Capture the cell that displays the provided text and extract its (X, Y) central coordinate. 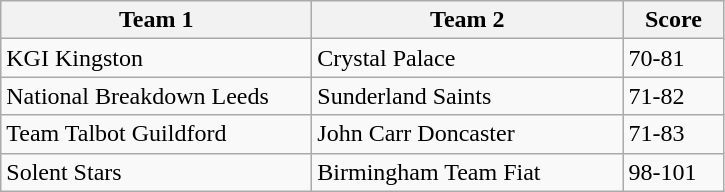
70-81 (674, 58)
Sunderland Saints (468, 96)
71-83 (674, 134)
Team 2 (468, 20)
71-82 (674, 96)
Score (674, 20)
National Breakdown Leeds (156, 96)
KGI Kingston (156, 58)
Solent Stars (156, 172)
Crystal Palace (468, 58)
Birmingham Team Fiat (468, 172)
Team Talbot Guildford (156, 134)
John Carr Doncaster (468, 134)
Team 1 (156, 20)
98-101 (674, 172)
